Extract the (X, Y) coordinate from the center of the cell holding the provided text.  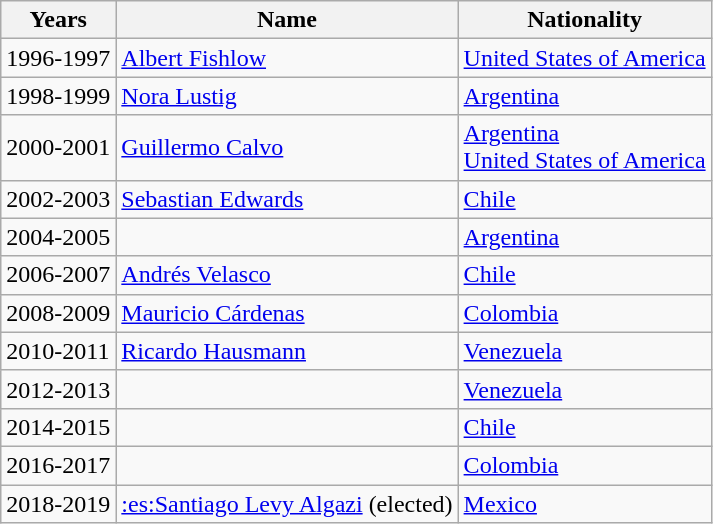
2004-2005 (58, 237)
2008-2009 (58, 313)
2016-2017 (58, 465)
Albert Fishlow (287, 58)
Sebastian Edwards (287, 199)
Years (58, 20)
Name (287, 20)
1998-1999 (58, 96)
Mauricio Cárdenas (287, 313)
2000-2001 (58, 148)
2006-2007 (58, 275)
United States of America (584, 58)
2010-2011 (58, 351)
Andrés Velasco (287, 275)
2002-2003 (58, 199)
Ricardo Hausmann (287, 351)
ArgentinaUnited States of America (584, 148)
Guillermo Calvo (287, 148)
:es:Santiago Levy Algazi (elected) (287, 503)
1996-1997 (58, 58)
Mexico (584, 503)
2014-2015 (58, 427)
2018-2019 (58, 503)
Nora Lustig (287, 96)
Nationality (584, 20)
2012-2013 (58, 389)
